Find where the given text appears and provide that cell's center as [X, Y] coordinate. 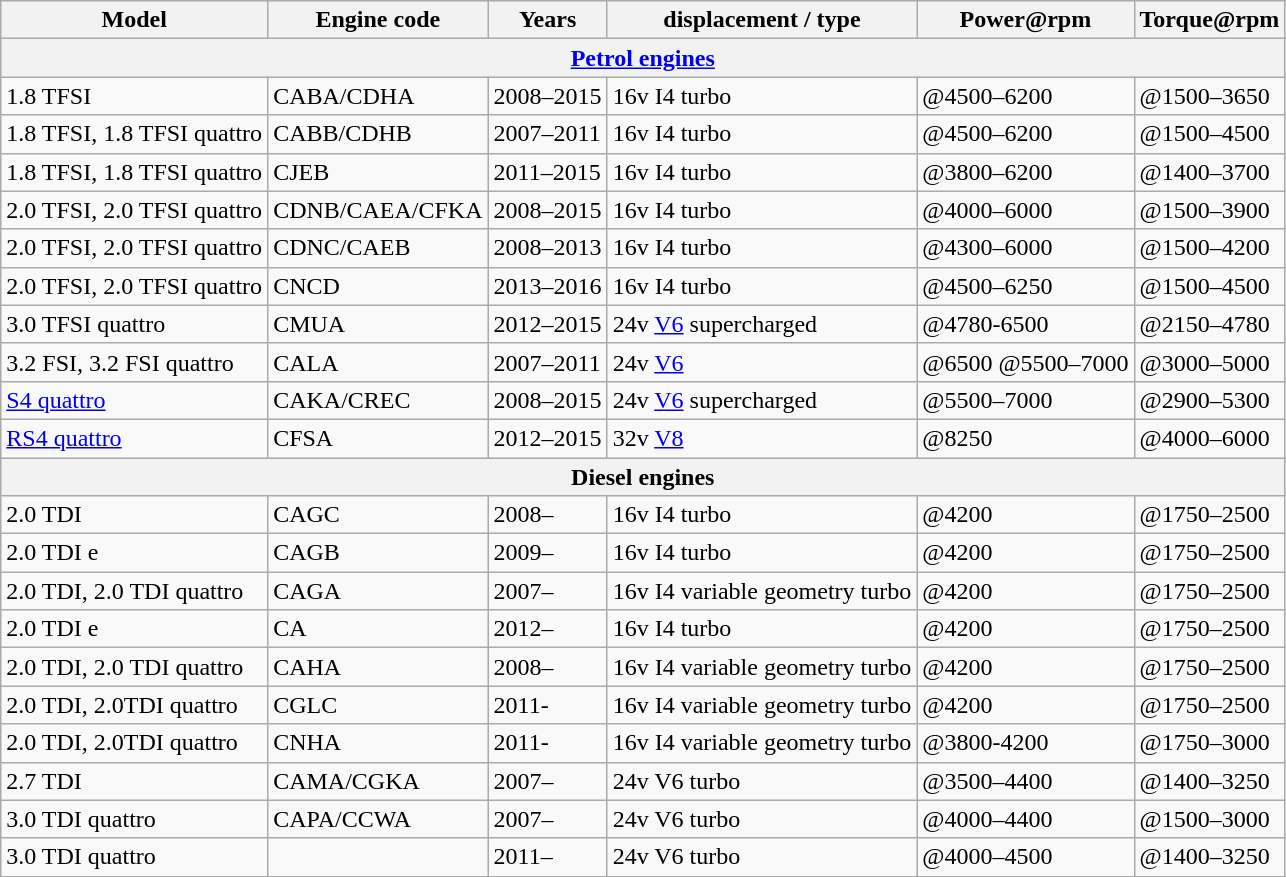
@1500–3000 [1210, 819]
3.2 FSI, 3.2 FSI quattro [134, 362]
CAHA [378, 667]
CALA [378, 362]
CGLC [378, 705]
Torque@rpm [1210, 20]
@2900–5300 [1210, 400]
@1500–3650 [1210, 96]
CNHA [378, 743]
2008–2013 [548, 248]
displacement / type [762, 20]
2011– [548, 857]
32v V8 [762, 438]
@3800-4200 [1026, 743]
CDNC/CAEB [378, 248]
Power@rpm [1026, 20]
1.8 TFSI [134, 96]
CAPA/CCWA [378, 819]
RS4 quattro [134, 438]
CABA/CDHA [378, 96]
@4780-6500 [1026, 324]
Diesel engines [643, 477]
S4 quattro [134, 400]
CAMA/CGKA [378, 781]
CA [378, 629]
3.0 TFSI quattro [134, 324]
CAGC [378, 515]
2.0 TDI [134, 515]
2009– [548, 553]
CFSA [378, 438]
@1500–4200 [1210, 248]
@4000–4400 [1026, 819]
@3000–5000 [1210, 362]
Petrol engines [643, 58]
24v V6 [762, 362]
@1500–3900 [1210, 210]
CMUA [378, 324]
2011–2015 [548, 172]
Engine code [378, 20]
CAKA/CREC [378, 400]
@3500–4400 [1026, 781]
@3800–6200 [1026, 172]
@4000–4500 [1026, 857]
@8250 [1026, 438]
CAGB [378, 553]
@1400–3700 [1210, 172]
2.7 TDI [134, 781]
@2150–4780 [1210, 324]
@5500–7000 [1026, 400]
CAGA [378, 591]
2013–2016 [548, 286]
Model [134, 20]
2012– [548, 629]
CNCD [378, 286]
CABB/CDHB [378, 134]
CJEB [378, 172]
CDNB/CAEA/CFKA [378, 210]
Years [548, 20]
@4300–6000 [1026, 248]
@6500 @5500–7000 [1026, 362]
@4500–6250 [1026, 286]
@1750–3000 [1210, 743]
